From the cell containing the given text, extract its center point as [X, Y] coordinate. 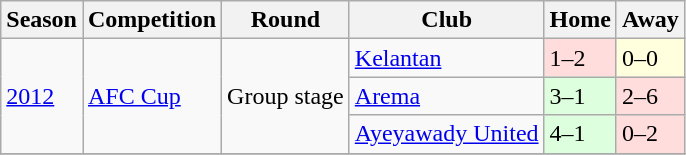
2012 [42, 96]
0–0 [650, 58]
4–1 [580, 134]
Group stage [286, 96]
0–2 [650, 134]
Season [42, 20]
Competition [152, 20]
Home [580, 20]
2–6 [650, 96]
1–2 [580, 58]
3–1 [580, 96]
Club [446, 20]
AFC Cup [152, 96]
Ayeyawady United [446, 134]
Arema [446, 96]
Away [650, 20]
Round [286, 20]
Kelantan [446, 58]
